Return the [x, y] coordinate for the center point of the cell that contains the specified text.  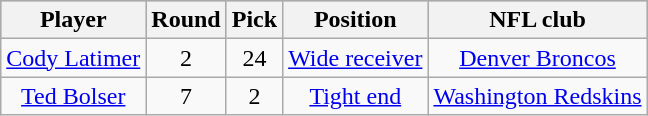
Wide receiver [356, 58]
Cody Latimer [74, 58]
24 [254, 58]
Position [356, 20]
7 [186, 96]
Washington Redskins [538, 96]
Denver Broncos [538, 58]
Round [186, 20]
Pick [254, 20]
Player [74, 20]
Tight end [356, 96]
NFL club [538, 20]
Ted Bolser [74, 96]
